Identify which cell holds the provided text, then report its (X, Y) central coordinate. 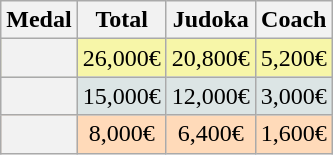
3,000€ (294, 96)
Total (122, 20)
12,000€ (210, 96)
Medal (39, 20)
15,000€ (122, 96)
1,600€ (294, 134)
20,800€ (210, 58)
5,200€ (294, 58)
8,000€ (122, 134)
Coach (294, 20)
6,400€ (210, 134)
Judoka (210, 20)
26,000€ (122, 58)
